For the text-containing cell, return its midpoint in [X, Y] coordinate format. 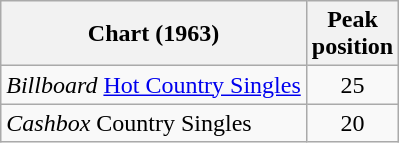
Cashbox Country Singles [154, 123]
Chart (1963) [154, 34]
Peakposition [352, 34]
25 [352, 85]
20 [352, 123]
Billboard Hot Country Singles [154, 85]
